Scan for the cell matching the given text and deliver its (X, Y) coordinate at center. 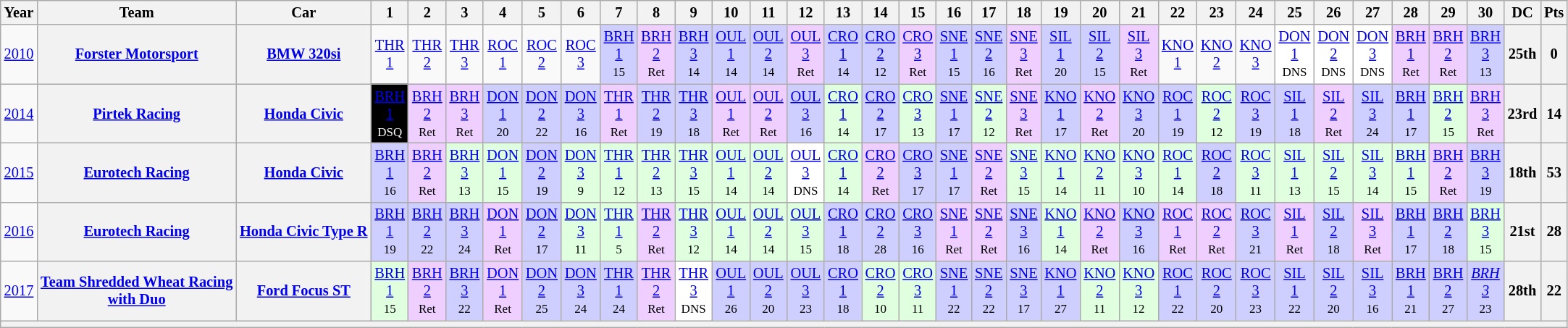
SNE115 (954, 54)
CRO3Ret (918, 54)
THR112 (619, 172)
THR3 (465, 54)
BRH315 (1485, 232)
Pts (1554, 12)
KNO1 (1178, 54)
53 (1554, 172)
ROC3 (581, 54)
DON1DNS (1295, 54)
21st (1522, 232)
Honda Civic Type R (303, 232)
BRH116 (390, 172)
DON217 (542, 232)
THR2 (427, 54)
ROC114 (1178, 172)
BRH215 (1448, 114)
CRO2Ret (881, 172)
3 (465, 12)
CRO228 (881, 232)
ROC1 (503, 54)
23 (1217, 12)
SIL120 (1060, 54)
DON39 (581, 172)
CRO212 (881, 54)
2010 (19, 54)
19 (1060, 12)
26 (1333, 12)
28th (1522, 291)
ROC311 (1256, 172)
DON2DNS (1333, 54)
SIL220 (1333, 291)
DON115 (503, 172)
BRH1DSQ (390, 114)
DON222 (542, 114)
SNE316 (1023, 232)
BRH1Ret (1411, 54)
9 (694, 12)
OUL2Ret (768, 114)
THR3DNS (694, 291)
25 (1295, 12)
Year (19, 12)
23rd (1522, 114)
2017 (19, 291)
BRH218 (1448, 232)
OUL126 (731, 291)
BRH322 (465, 291)
15 (918, 12)
THR15 (619, 232)
ROC220 (1217, 291)
24 (1256, 12)
ROC319 (1256, 114)
KNO316 (1139, 232)
27 (1372, 12)
Pirtek Racing (136, 114)
OUL1Ret (731, 114)
SIL314 (1372, 172)
CRO217 (881, 114)
OUL316 (806, 114)
SIL324 (1372, 114)
Ford Focus ST (303, 291)
SIL218 (1333, 232)
ROC321 (1256, 232)
BRH119 (390, 232)
BRH314 (694, 54)
THR312 (694, 232)
CRO311 (918, 291)
2014 (19, 114)
OUL3DNS (806, 172)
OUL323 (806, 291)
BRH121 (1411, 291)
SNE212 (989, 114)
THR1 (390, 54)
BRH319 (1485, 172)
DON225 (542, 291)
SIL316 (1372, 291)
SNE216 (989, 54)
DON324 (581, 291)
Forster Motorsport (136, 54)
4 (503, 12)
SIL2Ret (1333, 114)
ROC323 (1256, 291)
OUL3Ret (806, 54)
ROC2 (542, 54)
BRH227 (1448, 291)
CRO210 (881, 291)
11 (768, 12)
THR219 (656, 114)
8 (656, 12)
18th (1522, 172)
20 (1099, 12)
SNE122 (954, 291)
ROC122 (1178, 291)
ROC212 (1217, 114)
Team (136, 12)
DON311 (581, 232)
THR315 (694, 172)
17 (989, 12)
THR1Ret (619, 114)
13 (843, 12)
SNE315 (1023, 172)
16 (954, 12)
SNE1Ret (954, 232)
ROC2Ret (1217, 232)
KNO2 (1217, 54)
12 (806, 12)
KNO310 (1139, 172)
DON3DNS (1372, 54)
SIL122 (1295, 291)
2016 (19, 232)
21 (1139, 12)
BRH324 (465, 232)
10 (731, 12)
DON316 (581, 114)
THR213 (656, 172)
6 (581, 12)
CRO316 (918, 232)
7 (619, 12)
THR124 (619, 291)
CRO313 (918, 114)
KNO320 (1139, 114)
2 (427, 12)
BRH323 (1485, 291)
SIL1Ret (1295, 232)
ROC1Ret (1178, 232)
BRH222 (427, 232)
ROC218 (1217, 172)
DON120 (503, 114)
5 (542, 12)
KNO127 (1060, 291)
Team Shredded Wheat Racingwith Duo (136, 291)
THR318 (694, 114)
Car (303, 12)
OUL315 (806, 232)
CRO317 (918, 172)
OUL220 (768, 291)
0 (1554, 54)
SIL113 (1295, 172)
BMW 320si (303, 54)
29 (1448, 12)
KNO3 (1256, 54)
KNO312 (1139, 291)
SNE222 (989, 291)
KNO117 (1060, 114)
1 (390, 12)
30 (1485, 12)
DON219 (542, 172)
2015 (19, 172)
18 (1023, 12)
25th (1522, 54)
SIL118 (1295, 114)
ROC119 (1178, 114)
SNE317 (1023, 291)
DC (1522, 12)
